Search for the cell housing the specified text and yield its [x, y] center coordinate. 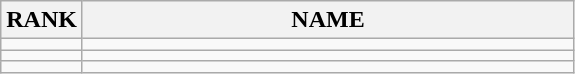
NAME [328, 20]
RANK [42, 20]
